Locate the cell with the specified text and output its (x, y) center coordinate. 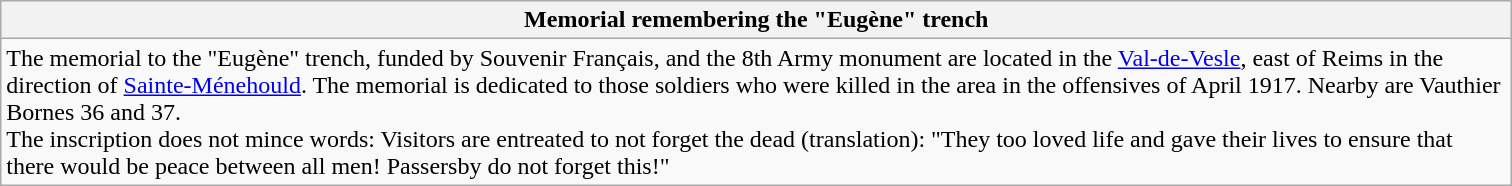
Memorial remembering the "Eugène" trench (756, 20)
